Capture the cell that displays the provided text and extract its (x, y) central coordinate. 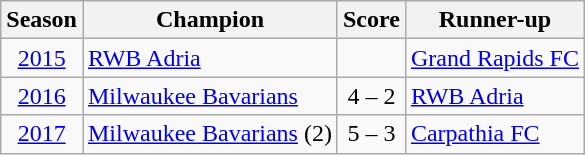
4 – 2 (371, 96)
2017 (42, 134)
Champion (210, 20)
Score (371, 20)
Milwaukee Bavarians (210, 96)
Season (42, 20)
Milwaukee Bavarians (2) (210, 134)
5 – 3 (371, 134)
Runner-up (494, 20)
Grand Rapids FC (494, 58)
2016 (42, 96)
2015 (42, 58)
Carpathia FC (494, 134)
